Find where the given text appears and provide that cell's center as [X, Y] coordinate. 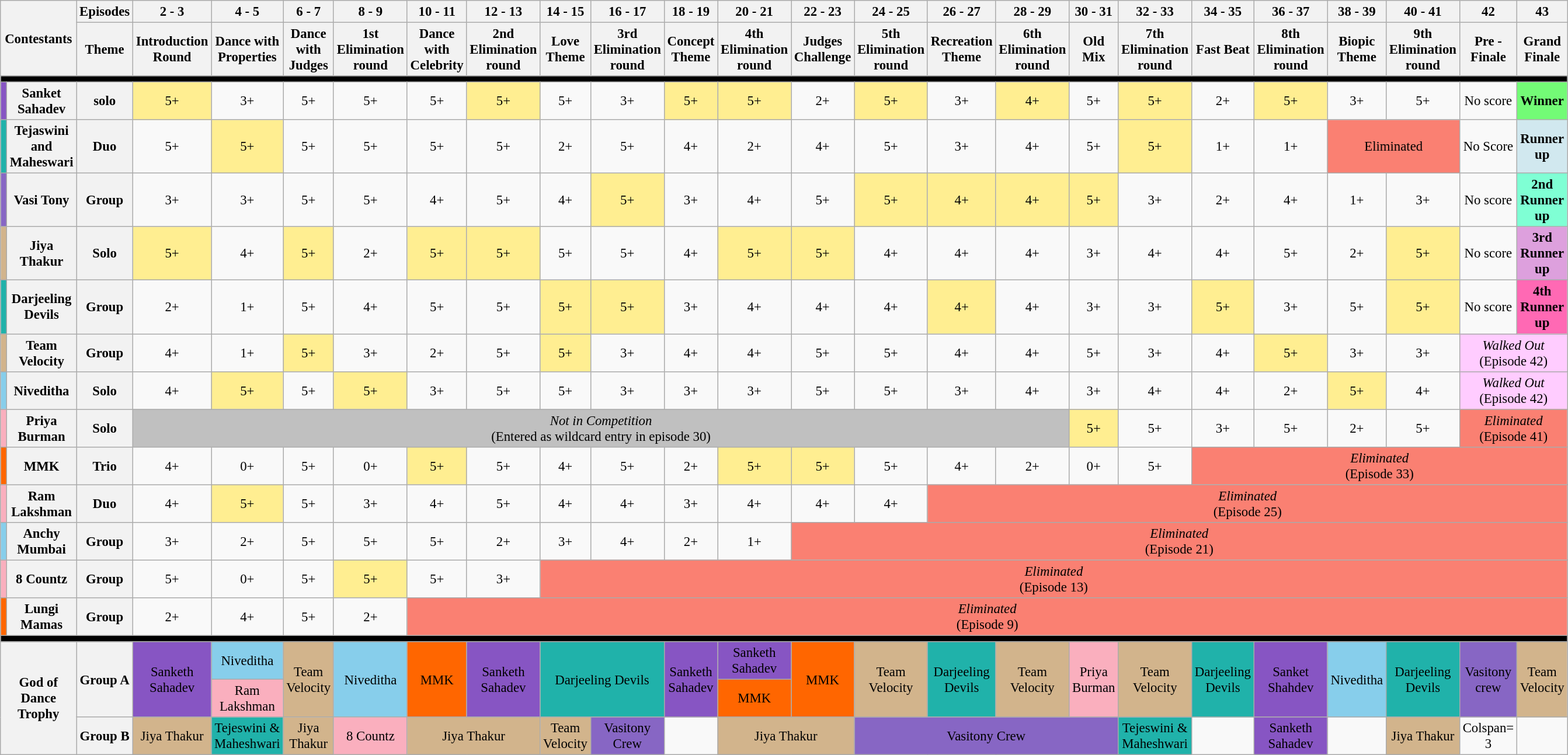
Old Mix [1094, 50]
Love Theme [565, 50]
Vasi Tony [41, 200]
2nd Elimination round [503, 50]
Recreation Theme [961, 50]
24 - 25 [891, 12]
8th Elimination round [1291, 50]
Contestants [39, 39]
12 - 13 [503, 12]
Sanket Shahdev [1291, 680]
Sanketh Sahadev [1291, 736]
Lungi Mamas [41, 617]
Colspan= 3 [1488, 736]
Not in Competition(Entered as wildcard entry in episode 30) [600, 429]
Biopic Theme [1357, 50]
32 - 33 [1155, 12]
Pre - Finale [1488, 50]
1st Elimination round [370, 50]
Episodes [105, 12]
Sanket Sahadev [41, 102]
Eliminated [1393, 147]
Runner up [1542, 147]
Eliminated(Episode 21) [1180, 542]
7th Elimination round [1155, 50]
Trio [105, 466]
18 - 19 [691, 12]
Anchy Mumbai [41, 542]
Eliminated(Episode 33) [1379, 466]
40 - 41 [1423, 12]
Dance with Celebrity [437, 50]
8 - 9 [370, 12]
6th Elimination round [1032, 50]
28 - 29 [1032, 12]
solo [105, 102]
Grand Finale [1542, 50]
Theme [105, 50]
10 - 11 [437, 12]
Eliminated(Episode 25) [1247, 503]
5th Elimination round [891, 50]
4th Runner up [1542, 307]
2 - 3 [172, 12]
38 - 39 [1357, 12]
Concept Theme [691, 50]
30 - 31 [1094, 12]
43 [1542, 12]
3rd Runner up [1542, 253]
34 - 35 [1223, 12]
6 - 7 [308, 12]
4th Elimination round [755, 50]
14 - 15 [565, 12]
Dance with Properties [248, 50]
42 [1488, 12]
Eliminated(Episode 9) [987, 617]
4 - 5 [248, 12]
3rd Elimination round [627, 50]
Eliminated(Episode 13) [1054, 579]
No Score [1488, 147]
2nd Runner up [1542, 200]
9th Elimination round [1423, 50]
22 - 23 [823, 12]
Group B [105, 736]
Judges Challenge [823, 50]
26 - 27 [961, 12]
God of Dance Trophy [39, 698]
Group A [105, 680]
Dance with Judges [308, 50]
Winner [1542, 102]
20 - 21 [755, 12]
Tejaswini and Maheswari [41, 147]
36 - 37 [1291, 12]
Introduction Round [172, 50]
Fast Beat [1223, 50]
Eliminated(Episode 41) [1514, 429]
16 - 17 [627, 12]
Vasitony crew [1488, 680]
